Capture the cell that displays the provided text and extract its [X, Y] central coordinate. 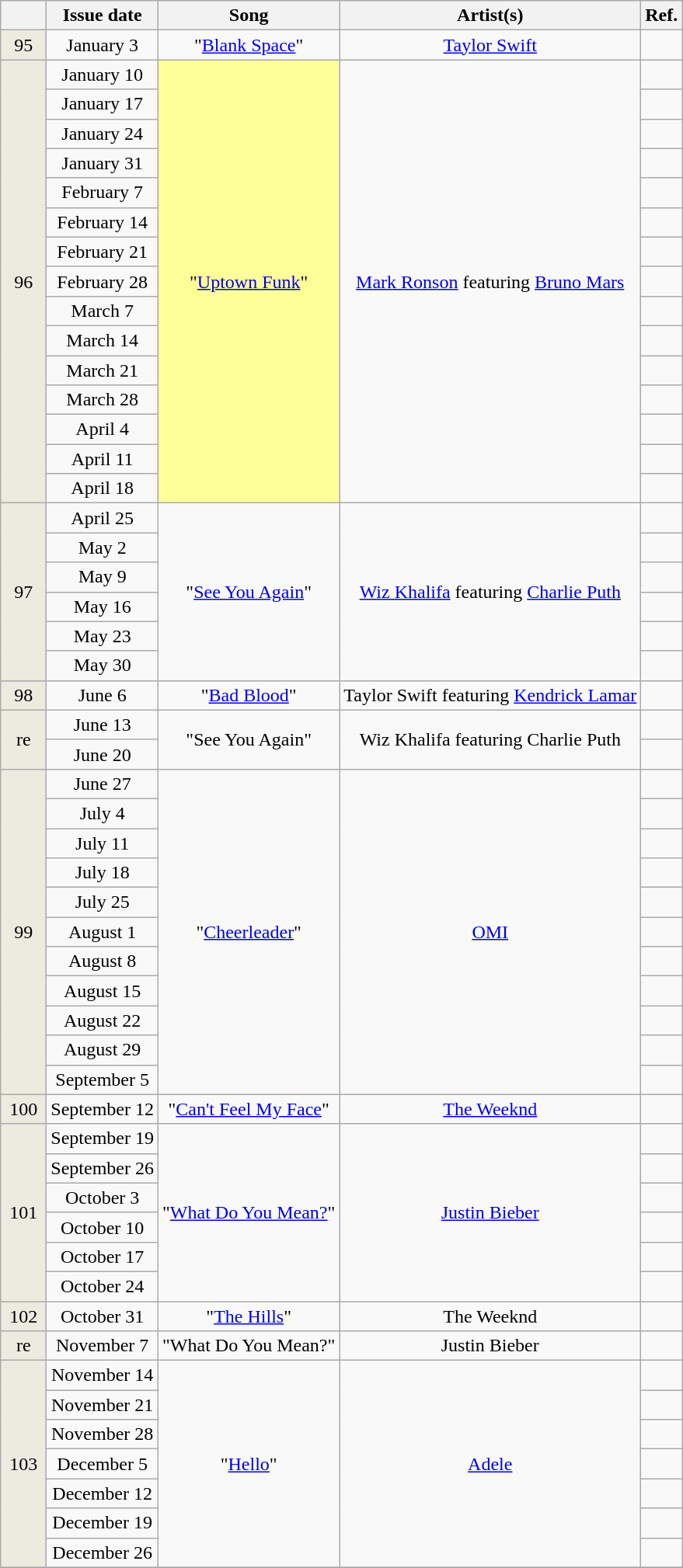
99 [23, 932]
February 21 [103, 252]
October 24 [103, 1286]
August 15 [103, 991]
96 [23, 281]
"Bad Blood" [249, 695]
"Can't Feel My Face" [249, 1109]
June 13 [103, 725]
May 2 [103, 548]
June 6 [103, 695]
April 25 [103, 518]
March 21 [103, 370]
Song [249, 16]
November 14 [103, 1375]
103 [23, 1464]
September 19 [103, 1139]
July 18 [103, 873]
October 17 [103, 1257]
January 31 [103, 163]
OMI [490, 932]
100 [23, 1109]
April 11 [103, 459]
Issue date [103, 16]
July 25 [103, 902]
January 10 [103, 75]
"The Hills" [249, 1316]
May 23 [103, 636]
September 12 [103, 1109]
Artist(s) [490, 16]
95 [23, 45]
January 3 [103, 45]
October 10 [103, 1227]
June 20 [103, 754]
August 29 [103, 1050]
December 5 [103, 1464]
December 19 [103, 1523]
"Blank Space" [249, 45]
Adele [490, 1464]
March 7 [103, 311]
November 7 [103, 1346]
"Hello" [249, 1464]
July 11 [103, 843]
April 4 [103, 429]
August 8 [103, 961]
Taylor Swift featuring Kendrick Lamar [490, 695]
July 4 [103, 813]
August 1 [103, 932]
Ref. [662, 16]
September 26 [103, 1168]
August 22 [103, 1020]
102 [23, 1316]
101 [23, 1212]
December 12 [103, 1493]
January 17 [103, 104]
February 28 [103, 281]
May 9 [103, 577]
January 24 [103, 134]
December 26 [103, 1552]
Taylor Swift [490, 45]
98 [23, 695]
97 [23, 592]
February 7 [103, 193]
May 30 [103, 666]
February 14 [103, 222]
May 16 [103, 607]
June 27 [103, 784]
"Uptown Funk" [249, 281]
Mark Ronson featuring Bruno Mars [490, 281]
March 28 [103, 400]
March 14 [103, 340]
November 28 [103, 1434]
September 5 [103, 1080]
October 3 [103, 1198]
November 21 [103, 1405]
October 31 [103, 1316]
"Cheerleader" [249, 932]
April 18 [103, 488]
